Return [x, y] of the center of cell containing provided text 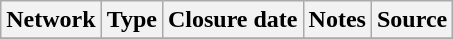
Network [51, 20]
Closure date [232, 20]
Source [412, 20]
Notes [337, 20]
Type [132, 20]
